Capture the cell that displays the provided text and extract its (x, y) central coordinate. 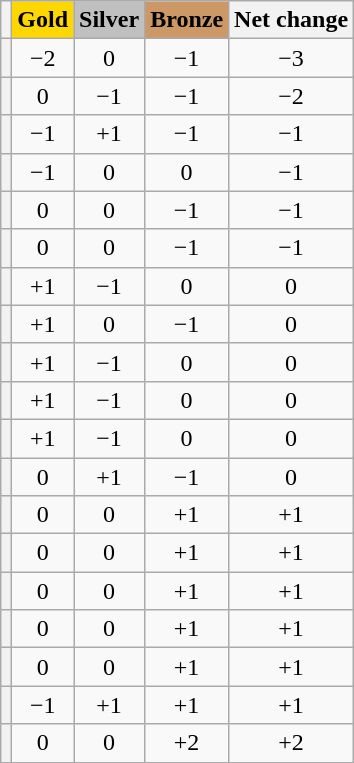
Gold (43, 20)
−3 (292, 58)
Net change (292, 20)
Bronze (187, 20)
Silver (110, 20)
